Find where the given text appears and provide that cell's center as (X, Y) coordinate. 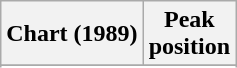
Chart (1989) (72, 34)
Peakposition (189, 34)
